Identify which cell holds the provided text, then report its (x, y) central coordinate. 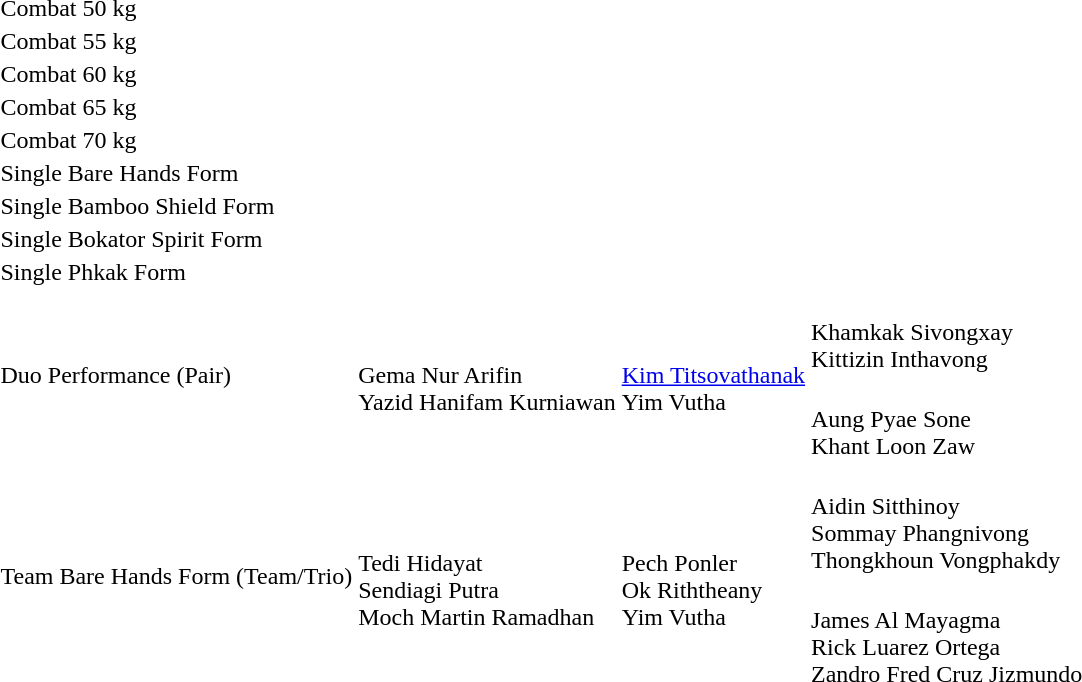
Gema Nur ArifinYazid Hanifam Kurniawan (488, 376)
Kim TitsovathanakYim Vutha (713, 376)
